Find where the given text appears and provide that cell's center as (X, Y) coordinate. 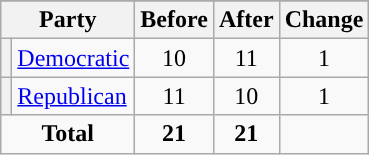
Total (68, 134)
Change (324, 20)
Republican (74, 96)
Before (174, 20)
Democratic (74, 58)
After (246, 20)
Party (68, 20)
